Provide the (X, Y) coordinate of the cell's center where the given text is located.  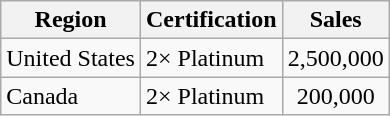
Sales (336, 20)
Canada (71, 96)
Certification (211, 20)
200,000 (336, 96)
Region (71, 20)
2,500,000 (336, 58)
United States (71, 58)
